Return the [x, y] coordinate for the center point of the cell that contains the specified text.  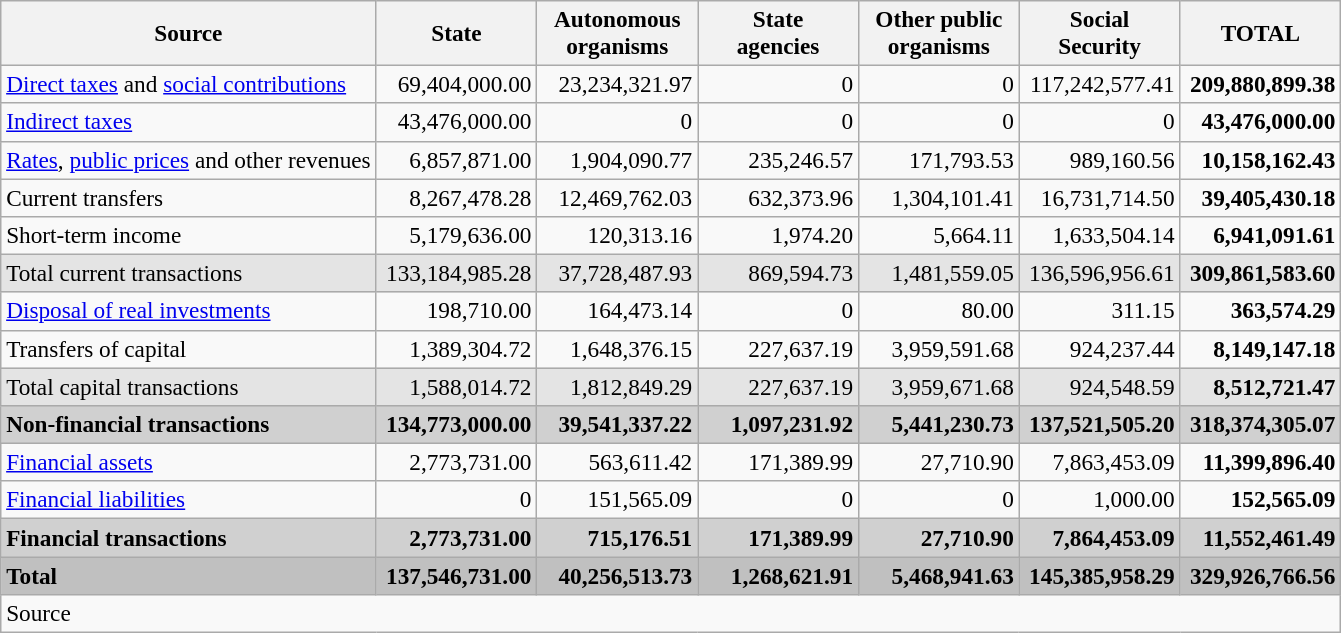
Direct taxes and social contributions [188, 84]
133,184,985.28 [456, 273]
Total capital transactions [188, 386]
23,234,321.97 [618, 84]
7,864,453.09 [1100, 537]
145,385,958.29 [1100, 575]
1,268,621.91 [778, 575]
8,267,478.28 [456, 197]
1,000.00 [1100, 500]
8,512,721.47 [1260, 386]
137,521,505.20 [1100, 424]
Financial assets [188, 462]
1,633,504.14 [1100, 235]
235,246.57 [778, 160]
Non-financial transactions [188, 424]
329,926,766.56 [1260, 575]
1,304,101.41 [938, 197]
3,959,591.68 [938, 349]
632,373.96 [778, 197]
136,596,956.61 [1100, 273]
137,546,731.00 [456, 575]
6,857,871.00 [456, 160]
5,179,636.00 [456, 235]
Financial transactions [188, 537]
1,648,376.15 [618, 349]
989,160.56 [1100, 160]
5,664.11 [938, 235]
1,588,014.72 [456, 386]
SocialSecurity [1100, 32]
1,974.20 [778, 235]
Indirect taxes [188, 122]
311.15 [1100, 311]
Rates, public prices and other revenues [188, 160]
80.00 [938, 311]
363,574.29 [1260, 311]
37,728,487.93 [618, 273]
40,256,513.73 [618, 575]
117,242,577.41 [1100, 84]
869,594.73 [778, 273]
Other publicorganisms [938, 32]
3,959,671.68 [938, 386]
69,404,000.00 [456, 84]
7,863,453.09 [1100, 462]
11,399,896.40 [1260, 462]
State [456, 32]
151,565.09 [618, 500]
Total current transactions [188, 273]
309,861,583.60 [1260, 273]
Total [188, 575]
Short-term income [188, 235]
164,473.14 [618, 311]
TOTAL [1260, 32]
198,710.00 [456, 311]
Stateagencies [778, 32]
Disposal of real investments [188, 311]
12,469,762.03 [618, 197]
Transfers of capital [188, 349]
16,731,714.50 [1100, 197]
134,773,000.00 [456, 424]
6,941,091.61 [1260, 235]
Financial liabilities [188, 500]
318,374,305.07 [1260, 424]
10,158,162.43 [1260, 160]
39,541,337.22 [618, 424]
924,548.59 [1100, 386]
1,389,304.72 [456, 349]
1,097,231.92 [778, 424]
1,481,559.05 [938, 273]
39,405,430.18 [1260, 197]
209,880,899.38 [1260, 84]
120,313.16 [618, 235]
Autonomousorganisms [618, 32]
1,904,090.77 [618, 160]
152,565.09 [1260, 500]
715,176.51 [618, 537]
5,468,941.63 [938, 575]
171,793.53 [938, 160]
Current transfers [188, 197]
1,812,849.29 [618, 386]
5,441,230.73 [938, 424]
924,237.44 [1100, 349]
11,552,461.49 [1260, 537]
8,149,147.18 [1260, 349]
563,611.42 [618, 462]
